Return (X, Y) of the center of cell containing provided text 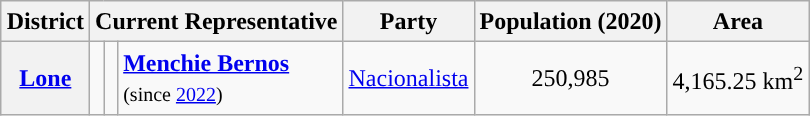
250,985 (570, 78)
District (45, 22)
4,165.25 km2 (738, 78)
Population (2020) (570, 22)
Lone (45, 78)
Nacionalista (408, 78)
Current Representative (216, 22)
Area (738, 22)
Menchie Bernos(since 2022) (230, 78)
Party (408, 22)
